For the text-containing cell, return its midpoint in (x, y) coordinate format. 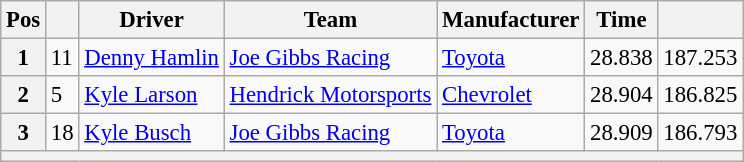
186.793 (700, 133)
Kyle Larson (152, 95)
3 (24, 133)
187.253 (700, 58)
2 (24, 95)
Team (330, 20)
Chevrolet (511, 95)
Hendrick Motorsports (330, 95)
28.904 (622, 95)
5 (62, 95)
Driver (152, 20)
Pos (24, 20)
28.909 (622, 133)
Denny Hamlin (152, 58)
186.825 (700, 95)
18 (62, 133)
1 (24, 58)
Kyle Busch (152, 133)
Manufacturer (511, 20)
Time (622, 20)
11 (62, 58)
28.838 (622, 58)
